Provide the [x, y] coordinate of the cell's center where the given text is located.  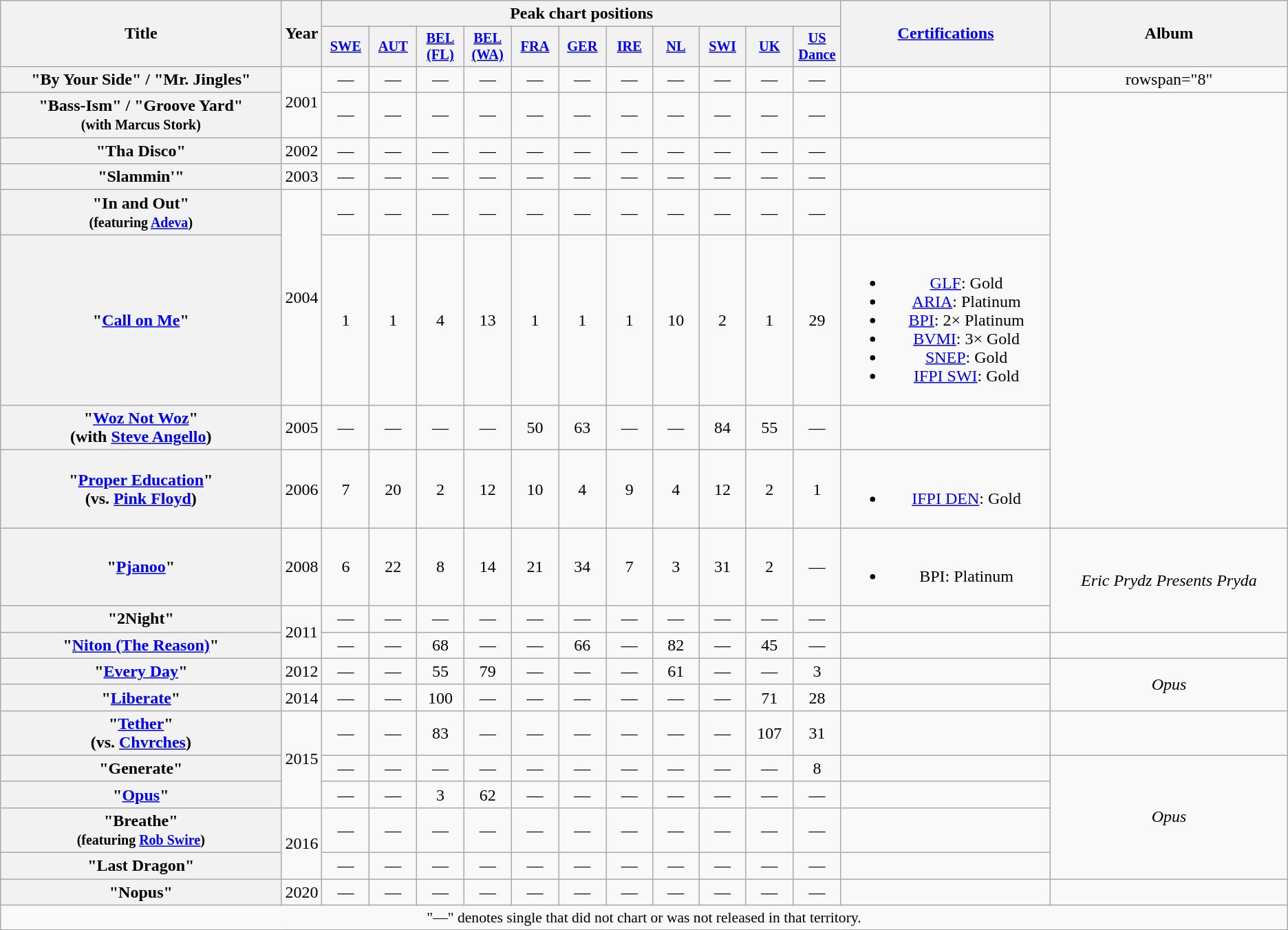
71 [769, 697]
"Slammin'" [141, 177]
SWE [345, 47]
2015 [301, 759]
14 [487, 567]
2014 [301, 697]
"Last Dragon" [141, 866]
2005 [301, 428]
"Nopus" [141, 892]
Eric Prydz Presents Pryda [1170, 580]
"Call on Me" [141, 320]
GLF: GoldARIA: PlatinumBPI: 2× PlatinumBVMI: 3× GoldSNEP: GoldIFPI SWI: Gold [945, 320]
2016 [301, 843]
100 [440, 697]
2006 [301, 489]
68 [440, 645]
FRA [535, 47]
9 [630, 489]
"Proper Education"(vs. Pink Floyd) [141, 489]
"Opus" [141, 794]
Certifications [945, 34]
21 [535, 567]
79 [487, 671]
"Bass-Ism" / "Groove Yard"(with Marcus Stork) [141, 116]
UK [769, 47]
"Tha Disco" [141, 151]
SWI [722, 47]
Peak chart positions [582, 14]
"2Night" [141, 619]
BEL (FL) [440, 47]
28 [817, 697]
Year [301, 34]
"Niton (The Reason)" [141, 645]
IFPI DEN: Gold [945, 489]
34 [582, 567]
6 [345, 567]
2003 [301, 177]
Title [141, 34]
2001 [301, 102]
"Every Day" [141, 671]
IRE [630, 47]
2011 [301, 632]
2020 [301, 892]
2004 [301, 297]
"Pjanoo" [141, 567]
"In and Out" (featuring Adeva) [141, 212]
GER [582, 47]
2002 [301, 151]
"Breathe"(featuring Rob Swire) [141, 830]
"Woz Not Woz"(with Steve Angello) [141, 428]
61 [676, 671]
84 [722, 428]
45 [769, 645]
AUT [394, 47]
29 [817, 320]
2012 [301, 671]
66 [582, 645]
82 [676, 645]
107 [769, 732]
22 [394, 567]
63 [582, 428]
"Tether"(vs. Chvrches) [141, 732]
83 [440, 732]
62 [487, 794]
Album [1170, 34]
NL [676, 47]
50 [535, 428]
20 [394, 489]
"—" denotes single that did not chart or was not released in that territory. [644, 918]
BPI: Platinum [945, 567]
"Generate" [141, 768]
"By Your Side" / "Mr. Jingles" [141, 79]
2008 [301, 567]
USDance [817, 47]
13 [487, 320]
"Liberate" [141, 697]
rowspan="8" [1170, 79]
BEL (WA) [487, 47]
